Pinpoint the cell where the given text exists, returning its (x, y) midpoint coordinate. 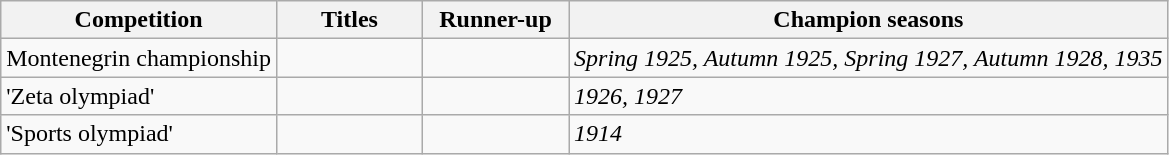
1926, 1927 (869, 96)
Titles (349, 20)
Champion seasons (869, 20)
Spring 1925, Autumn 1925, Spring 1927, Autumn 1928, 1935 (869, 58)
Runner-up (496, 20)
'Sports olympiad' (139, 134)
1914 (869, 134)
Competition (139, 20)
Montenegrin championship (139, 58)
'Zeta olympiad' (139, 96)
